From the cell containing the given text, extract its center point as [X, Y] coordinate. 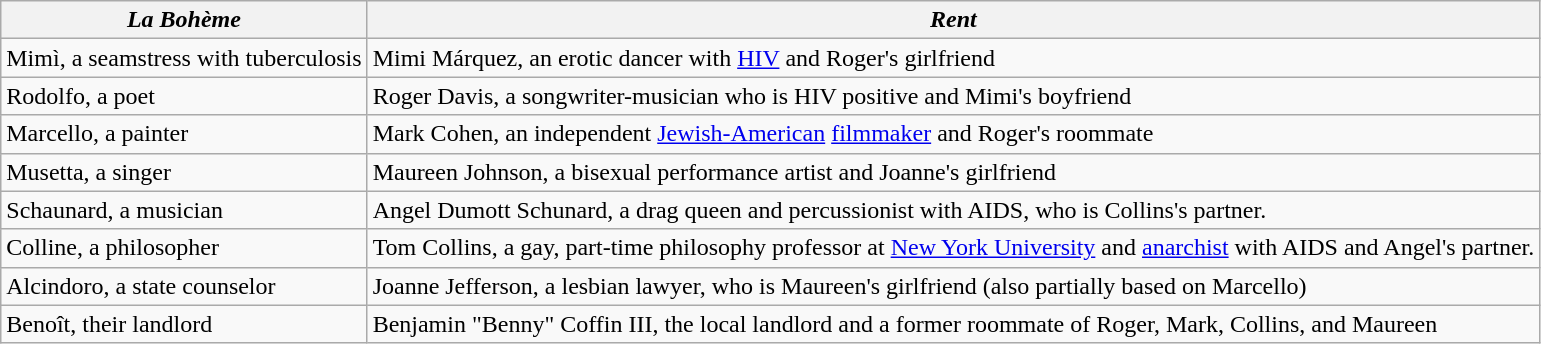
Alcindoro, a state counselor [184, 286]
Maureen Johnson, a bisexual performance artist and Joanne's girlfriend [954, 172]
Joanne Jefferson, a lesbian lawyer, who is Maureen's girlfriend (also partially based on Marcello) [954, 286]
Mimì, a seamstress with tuberculosis [184, 58]
Rodolfo, a poet [184, 96]
Schaunard, a musician [184, 210]
Marcello, a painter [184, 134]
La Bohème [184, 20]
Angel Dumott Schunard, a drag queen and percussionist with AIDS, who is Collins's partner. [954, 210]
Tom Collins, a gay, part-time philosophy professor at New York University and anarchist with AIDS and Angel's partner. [954, 248]
Mark Cohen, an independent Jewish-American filmmaker and Roger's roommate [954, 134]
Musetta, a singer [184, 172]
Roger Davis, a songwriter-musician who is HIV positive and Mimi's boyfriend [954, 96]
Benjamin "Benny" Coffin III, the local landlord and a former roommate of Roger, Mark, Collins, and Maureen [954, 324]
Colline, a philosopher [184, 248]
Mimi Márquez, an erotic dancer with HIV and Roger's girlfriend [954, 58]
Rent [954, 20]
Benoît, their landlord [184, 324]
